Provide the [x, y] coordinate of the cell's center where the given text is located.  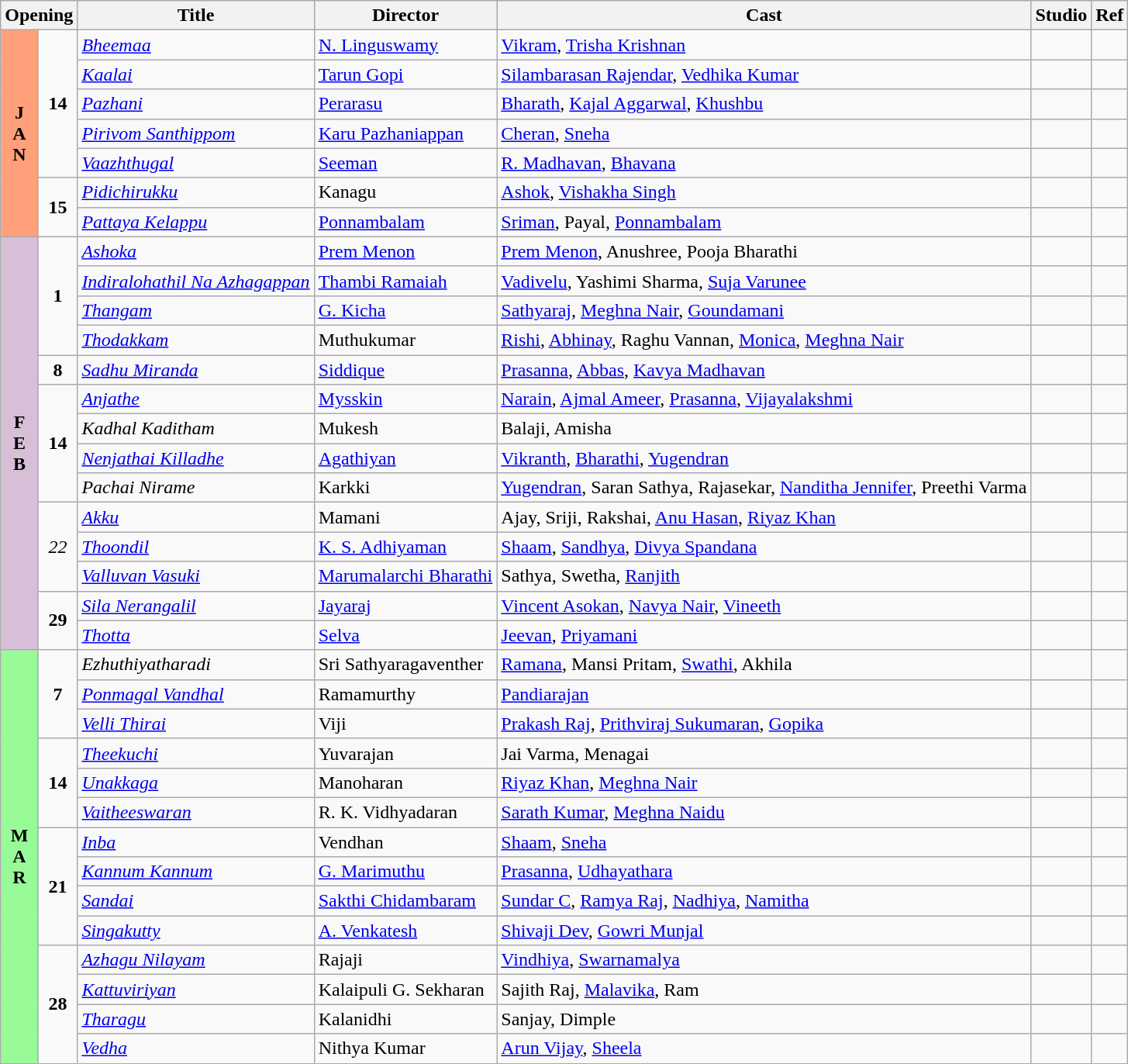
Kadhal Kaditham [195, 429]
Nenjathai Killadhe [195, 458]
Sila Nerangalil [195, 606]
Theekuchi [195, 753]
Opening [39, 16]
22 [57, 547]
Kanagu [405, 192]
Vaitheeswaran [195, 812]
Karkki [405, 488]
29 [57, 620]
Ezhuthiyatharadi [195, 665]
K. S. Adhiyaman [405, 547]
Prasanna, Udhayathara [764, 872]
Prakash Raj, Prithviraj Sukumaran, Gopika [764, 724]
Inba [195, 841]
Velli Thirai [195, 724]
Ashok, Vishakha Singh [764, 192]
Mysskin [405, 399]
Sandai [195, 901]
Rajaji [405, 960]
Singakutty [195, 931]
Agathiyan [405, 458]
JAN [20, 133]
Thoondil [195, 547]
Thambi Ramaiah [405, 281]
Pandiarajan [764, 694]
Sriman, Payal, Ponnambalam [764, 222]
Kannum Kannum [195, 872]
Ajay, Sriji, Rakshai, Anu Hasan, Riyaz Khan [764, 517]
Thangam [195, 310]
Sarath Kumar, Meghna Naidu [764, 812]
Selva [405, 635]
Prem Menon, Anushree, Pooja Bharathi [764, 251]
Kalanidhi [405, 1019]
Vindhiya, Swarnamalya [764, 960]
Pattaya Kelappu [195, 222]
R. K. Vidhyadaran [405, 812]
Shaam, Sneha [764, 841]
G. Kicha [405, 310]
Thotta [195, 635]
1 [57, 295]
Pachai Nirame [195, 488]
Sajith Raj, Malavika, Ram [764, 990]
Tarun Gopi [405, 74]
Ref [1110, 16]
Ponnambalam [405, 222]
Tharagu [195, 1019]
Ramamurthy [405, 694]
Unakkaga [195, 782]
7 [57, 694]
Jai Varma, Menagai [764, 753]
G. Marimuthu [405, 872]
Valluvan Vasuki [195, 576]
Akku [195, 517]
Marumalarchi Bharathi [405, 576]
Ponmagal Vandhal [195, 694]
Bharath, Kajal Aggarwal, Khushbu [764, 104]
Cheran, Sneha [764, 133]
Karu Pazhaniappan [405, 133]
8 [57, 370]
Mamani [405, 517]
Siddique [405, 370]
Vedha [195, 1048]
Cast [764, 16]
Kaalai [195, 74]
Manoharan [405, 782]
MAR [20, 856]
Title [195, 16]
Director [405, 16]
Arun Vijay, Sheela [764, 1048]
Pazhani [195, 104]
Kalaipuli G. Sekharan [405, 990]
FEB [20, 444]
Balaji, Amisha [764, 429]
28 [57, 1004]
Viji [405, 724]
Shaam, Sandhya, Divya Spandana [764, 547]
Sanjay, Dimple [764, 1019]
Muthukumar [405, 340]
Prasanna, Abbas, Kavya Madhavan [764, 370]
N. Linguswamy [405, 45]
Indiralohathil Na Azhagappan [195, 281]
Nithya Kumar [405, 1048]
Kattuviriyan [195, 990]
Vaazhthugal [195, 163]
Ramana, Mansi Pritam, Swathi, Akhila [764, 665]
Vincent Asokan, Navya Nair, Vineeth [764, 606]
Yuvarajan [405, 753]
Perarasu [405, 104]
Silambarasan Rajendar, Vedhika Kumar [764, 74]
Vikranth, Bharathi, Yugendran [764, 458]
Sathya, Swetha, Ranjith [764, 576]
Jayaraj [405, 606]
Vadivelu, Yashimi Sharma, Suja Varunee [764, 281]
Mukesh [405, 429]
A. Venkatesh [405, 931]
Riyaz Khan, Meghna Nair [764, 782]
Vendhan [405, 841]
15 [57, 207]
Seeman [405, 163]
Thodakkam [195, 340]
Pidichirukku [195, 192]
Shivaji Dev, Gowri Munjal [764, 931]
Pirivom Santhippom [195, 133]
Azhagu Nilayam [195, 960]
Vikram, Trisha Krishnan [764, 45]
Rishi, Abhinay, Raghu Vannan, Monica, Meghna Nair [764, 340]
R. Madhavan, Bhavana [764, 163]
Sakthi Chidambaram [405, 901]
Narain, Ajmal Ameer, Prasanna, Vijayalakshmi [764, 399]
Jeevan, Priyamani [764, 635]
Sri Sathyaragaventher [405, 665]
Studio [1061, 16]
Prem Menon [405, 251]
Sundar C, Ramya Raj, Nadhiya, Namitha [764, 901]
Yugendran, Saran Sathya, Rajasekar, Nanditha Jennifer, Preethi Varma [764, 488]
Sathyaraj, Meghna Nair, Goundamani [764, 310]
21 [57, 886]
Sadhu Miranda [195, 370]
Bheemaa [195, 45]
Ashoka [195, 251]
Anjathe [195, 399]
